Find where the given text appears and provide that cell's center as (X, Y) coordinate. 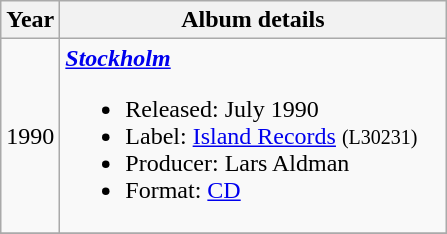
Year (30, 20)
StockholmReleased: July 1990Label: Island Records (L30231)Producer: Lars AldmanFormat: CD (253, 136)
Album details (253, 20)
1990 (30, 136)
